Determine the (X, Y) coordinate at the center of the cell enclosing the given text.  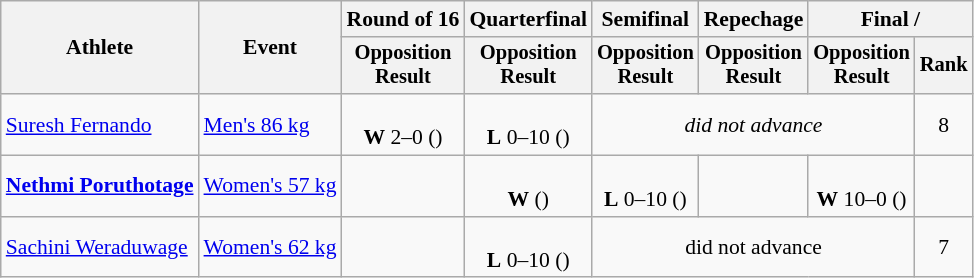
Semifinal (646, 19)
Men's 86 kg (270, 124)
Sachini Weraduwage (100, 248)
Repechage (754, 19)
Quarterfinal (528, 19)
W () (528, 186)
Athlete (100, 48)
Suresh Fernando (100, 124)
Event (270, 48)
Final / (890, 19)
Round of 16 (404, 19)
Women's 57 kg (270, 186)
Women's 62 kg (270, 248)
W 10–0 () (862, 186)
W 2–0 () (404, 124)
Nethmi Poruthotage (100, 186)
8 (944, 124)
7 (944, 248)
Rank (944, 66)
